Locate the cell with the specified text and output its (x, y) center coordinate. 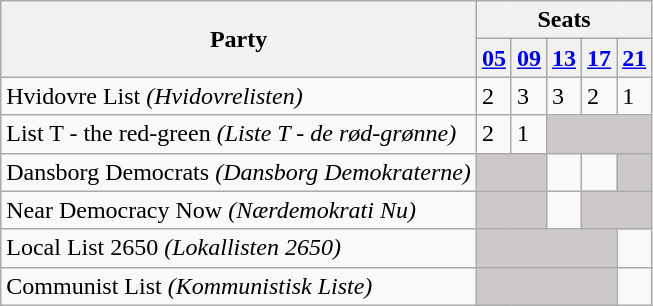
Dansborg Democrats (Dansborg Demokraterne) (239, 172)
List T - the red-green (Liste T - de rød-grønne) (239, 134)
09 (528, 58)
Local List 2650 (Lokallisten 2650) (239, 248)
21 (634, 58)
05 (494, 58)
17 (600, 58)
13 (564, 58)
Seats (564, 20)
Party (239, 39)
Hvidovre List (Hvidovrelisten) (239, 96)
Communist List (Kommunistisk Liste) (239, 286)
Near Democracy Now (Nærdemokrati Nu) (239, 210)
